Return the (X, Y) coordinate for the center point of the cell that contains the specified text.  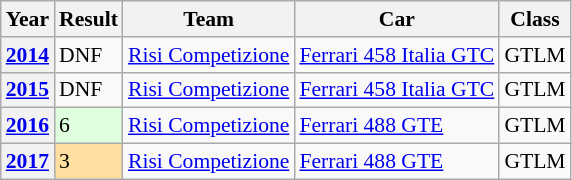
2015 (28, 90)
Class (534, 19)
2014 (28, 55)
6 (88, 126)
Team (208, 19)
Car (396, 19)
2016 (28, 126)
Year (28, 19)
3 (88, 162)
2017 (28, 162)
Result (88, 19)
